Detect which cell encompasses the target text, then output its [X, Y] center coordinate. 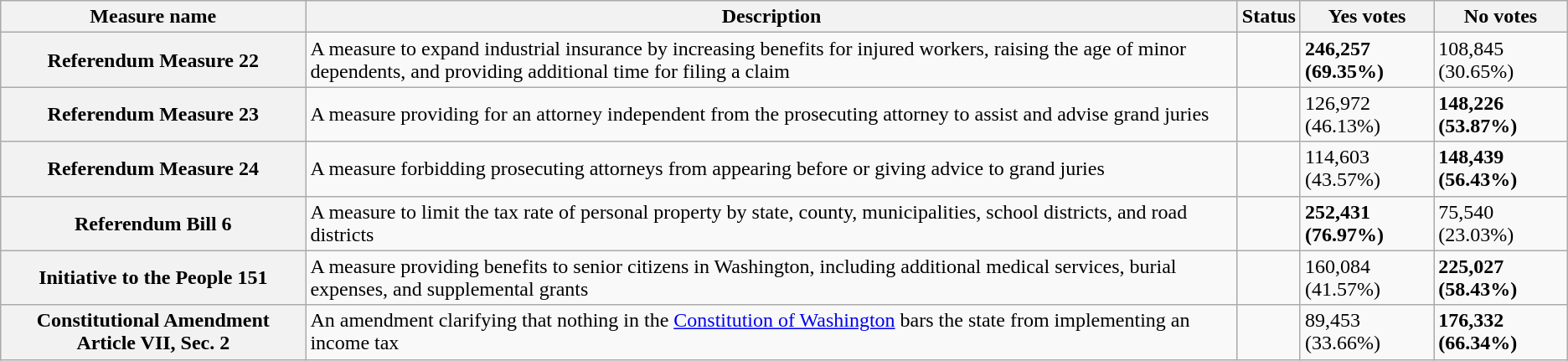
160,084 (41.57%) [1367, 278]
Referendum Bill 6 [153, 223]
An amendment clarifying that nothing in the Constitution of Washington bars the state from implementing an income tax [771, 332]
252,431 (76.97%) [1367, 223]
Yes votes [1367, 17]
Referendum Measure 22 [153, 60]
89,453 (33.66%) [1367, 332]
246,257 (69.35%) [1367, 60]
A measure to limit the tax rate of personal property by state, county, municipalities, school districts, and road districts [771, 223]
Initiative to the People 151 [153, 278]
Measure name [153, 17]
Referendum Measure 23 [153, 114]
Status [1268, 17]
No votes [1501, 17]
75,540 (23.03%) [1501, 223]
225,027 (58.43%) [1501, 278]
A measure forbidding prosecuting attorneys from appearing before or giving advice to grand juries [771, 169]
A measure providing for an attorney independent from the prosecuting attorney to assist and advise grand juries [771, 114]
126,972 (46.13%) [1367, 114]
108,845 (30.65%) [1501, 60]
114,603 (43.57%) [1367, 169]
A measure providing benefits to senior citizens in Washington, including additional medical services, burial expenses, and supplemental grants [771, 278]
148,439 (56.43%) [1501, 169]
Constitutional Amendment Article VII, Sec. 2 [153, 332]
176,332 (66.34%) [1501, 332]
Description [771, 17]
Referendum Measure 24 [153, 169]
148,226 (53.87%) [1501, 114]
